For the text-containing cell, return its midpoint in [X, Y] coordinate format. 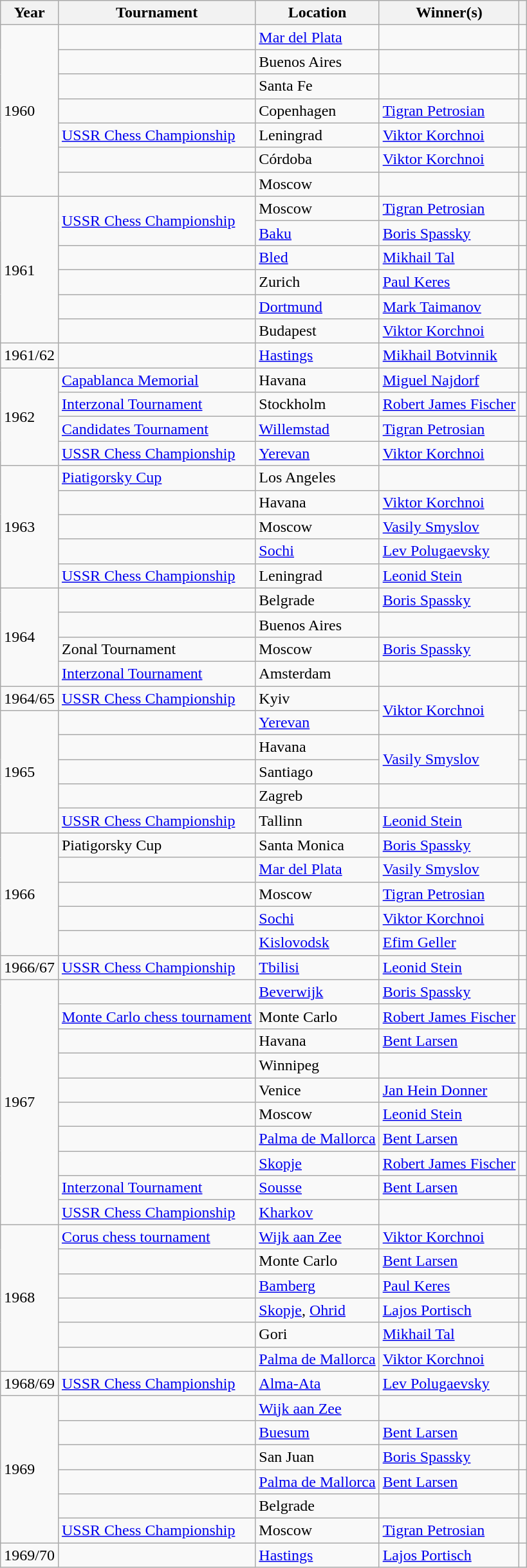
Budapest [317, 331]
Santa Fe [317, 86]
1960 [30, 111]
Tbilisi [317, 967]
Skopje [317, 1163]
Santa Monica [317, 845]
Baku [317, 233]
1968 [30, 1298]
Stockholm [317, 405]
Monte Carlo chess tournament [156, 1016]
Zagreb [317, 796]
Córdoba [317, 160]
1966 [30, 894]
Corus chess tournament [156, 1237]
Amsterdam [317, 673]
Willemstad [317, 429]
Winner(s) [449, 13]
Skopje, Ohrid [317, 1310]
1969 [30, 1469]
1965 [30, 772]
Alma-Ata [317, 1383]
1962 [30, 417]
Bled [317, 257]
Zonal Tournament [156, 649]
1964/65 [30, 698]
Efim Geller [449, 943]
Los Angeles [317, 478]
Kislovodsk [317, 943]
1961/62 [30, 356]
1969/70 [30, 1555]
Kyiv [317, 698]
Jan Hein Donner [449, 1090]
1967 [30, 1102]
Tallinn [317, 821]
Sousse [317, 1188]
Zurich [317, 282]
Copenhagen [317, 111]
Beverwijk [317, 992]
Capablanca Memorial [156, 380]
Mark Taimanov [449, 307]
Location [317, 13]
Dortmund [317, 307]
Venice [317, 1090]
Gori [317, 1335]
Buesum [317, 1432]
San Juan [317, 1457]
Tournament [156, 13]
Bamberg [317, 1286]
Mikhail Botvinnik [449, 356]
Kharkov [317, 1212]
Winnipeg [317, 1065]
Miguel Najdorf [449, 380]
1964 [30, 637]
1963 [30, 527]
Santiago [317, 772]
Candidates Tournament [156, 429]
1966/67 [30, 967]
Year [30, 13]
1961 [30, 269]
1968/69 [30, 1383]
